Search for the cell housing the specified text and yield its (X, Y) center coordinate. 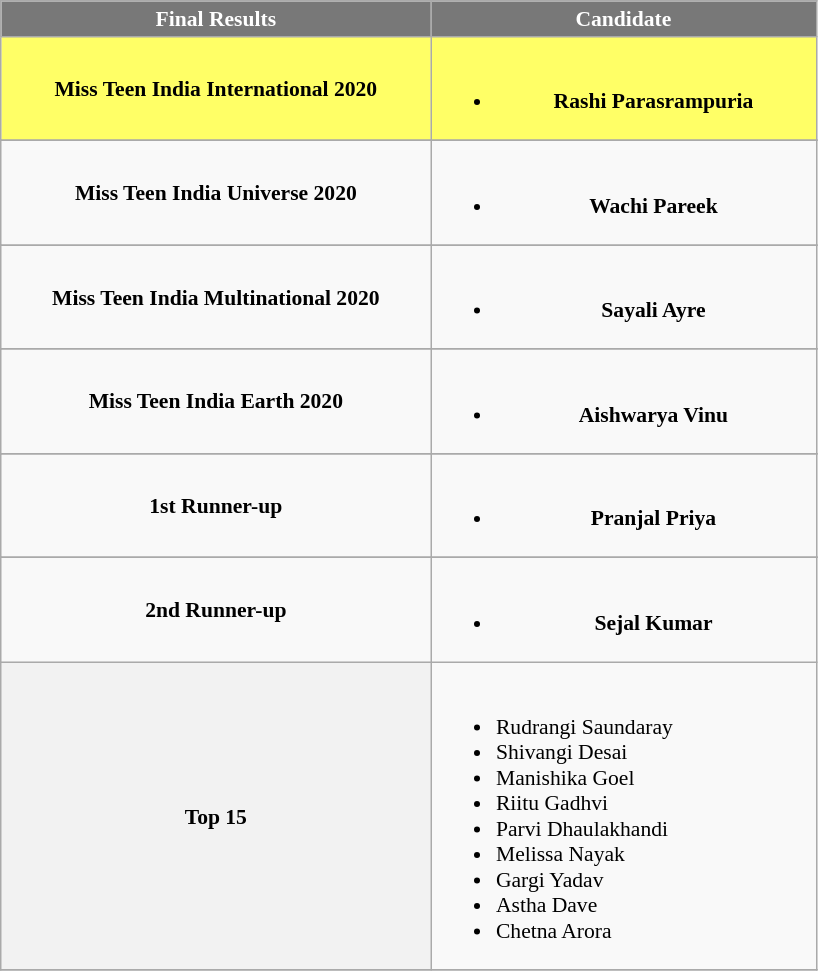
Candidate (624, 19)
Top 15 (216, 817)
Sayali Ayre (624, 297)
1st Runner-up (216, 506)
Rudrangi SaundarayShivangi DesaiManishika GoelRiitu GadhviParvi DhaulakhandiMelissa NayakGargi YadavAstha DaveChetna Arora (624, 817)
2nd Runner-up (216, 610)
Wachi Pareek (624, 193)
Sejal Kumar (624, 610)
Miss Teen India Earth 2020 (216, 402)
Miss Teen India Universe 2020 (216, 193)
Pranjal Priya (624, 506)
Rashi Parasrampuria (624, 89)
Miss Teen India Multinational 2020 (216, 297)
Miss Teen India International 2020 (216, 89)
Aishwarya Vinu (624, 402)
Final Results (216, 19)
